Extract the (x, y) coordinate from the center of the cell holding the provided text.  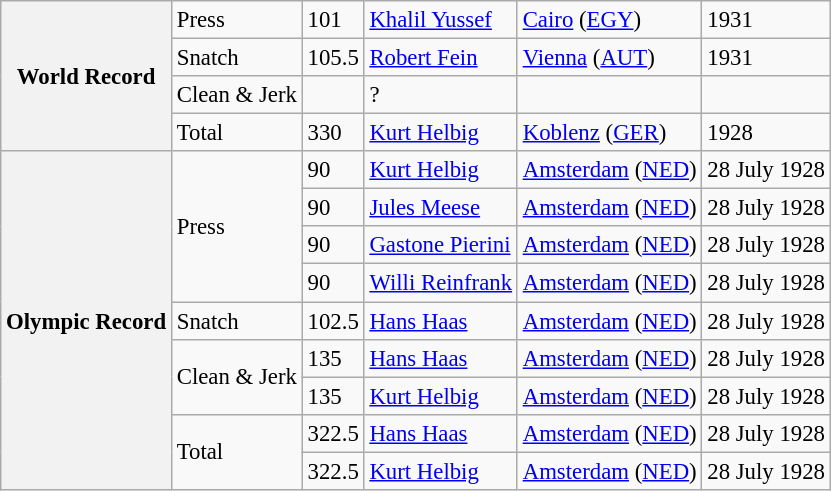
102.5 (333, 321)
Jules Meese (440, 208)
101 (333, 20)
330 (333, 133)
105.5 (333, 58)
Willi Reinfrank (440, 283)
Robert Fein (440, 58)
? (440, 95)
Koblenz (GER) (610, 133)
World Record (86, 76)
Gastone Pierini (440, 245)
Vienna (AUT) (610, 58)
Olympic Record (86, 320)
1928 (766, 133)
Khalil Yussef (440, 20)
Cairo (EGY) (610, 20)
